Pinpoint the cell where the given text exists, returning its [x, y] midpoint coordinate. 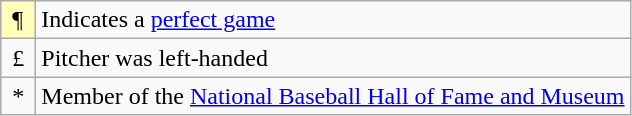
Indicates a perfect game [333, 20]
Pitcher was left-handed [333, 58]
* [18, 96]
Member of the National Baseball Hall of Fame and Museum [333, 96]
¶ [18, 20]
£ [18, 58]
